Locate the cell with the specified text and output its [x, y] center coordinate. 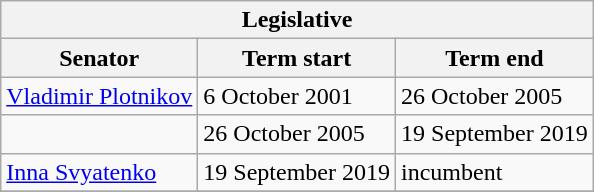
incumbent [495, 172]
Senator [100, 58]
Term end [495, 58]
6 October 2001 [297, 96]
Inna Svyatenko [100, 172]
Vladimir Plotnikov [100, 96]
Legislative [297, 20]
Term start [297, 58]
